Extract the (x, y) coordinate from the center of the cell holding the provided text.  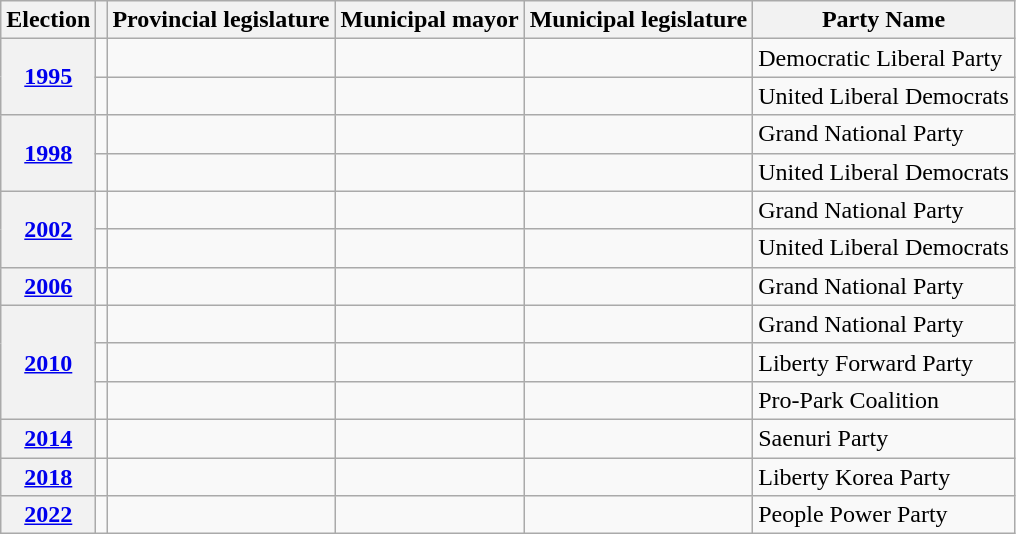
1995 (48, 77)
Provincial legislature (221, 20)
Liberty Korea Party (884, 477)
2018 (48, 477)
Liberty Forward Party (884, 362)
Democratic Liberal Party (884, 58)
Pro-Park Coalition (884, 400)
2014 (48, 438)
2006 (48, 286)
Party Name (884, 20)
Municipal mayor (430, 20)
2002 (48, 229)
2022 (48, 515)
Saenuri Party (884, 438)
1998 (48, 153)
Election (48, 20)
2010 (48, 362)
Municipal legislature (638, 20)
People Power Party (884, 515)
